Return (X, Y) of the center of cell containing provided text 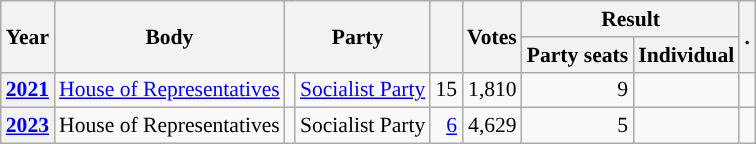
1,810 (492, 90)
Party seats (578, 55)
Party (358, 36)
Result (631, 19)
Individual (686, 55)
4,629 (492, 126)
9 (578, 90)
Votes (492, 36)
2023 (28, 126)
Year (28, 36)
5 (578, 126)
6 (446, 126)
. (747, 36)
Body (170, 36)
2021 (28, 90)
15 (446, 90)
